Detect which cell encompasses the target text, then output its (x, y) center coordinate. 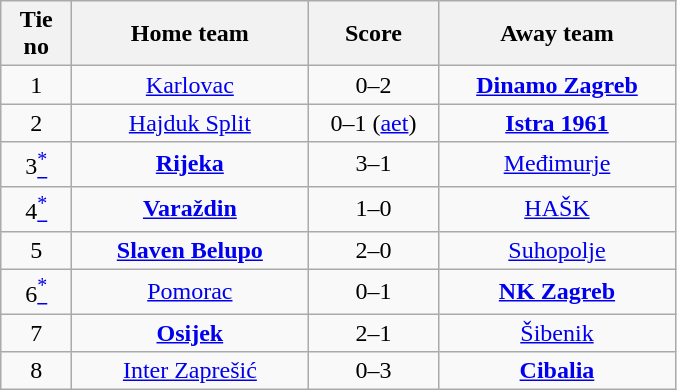
1 (36, 85)
0–3 (374, 371)
Hajduk Split (190, 123)
Inter Zaprešić (190, 371)
4* (36, 208)
5 (36, 250)
Away team (557, 34)
Rijeka (190, 164)
HAŠK (557, 208)
Cibalia (557, 371)
Dinamo Zagreb (557, 85)
6* (36, 292)
Score (374, 34)
Osijek (190, 333)
Home team (190, 34)
Varaždin (190, 208)
2–0 (374, 250)
Istra 1961 (557, 123)
0–2 (374, 85)
3* (36, 164)
Šibenik (557, 333)
0–1 (374, 292)
Međimurje (557, 164)
Suhopolje (557, 250)
2 (36, 123)
0–1 (aet) (374, 123)
3–1 (374, 164)
Slaven Belupo (190, 250)
Tie no (36, 34)
8 (36, 371)
2–1 (374, 333)
7 (36, 333)
Karlovac (190, 85)
1–0 (374, 208)
NK Zagreb (557, 292)
Pomorac (190, 292)
